For the text-containing cell, return its midpoint in (X, Y) coordinate format. 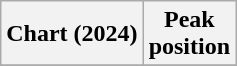
Chart (2024) (72, 34)
Peakposition (189, 34)
